Extract the [x, y] coordinate from the center of the cell holding the provided text.  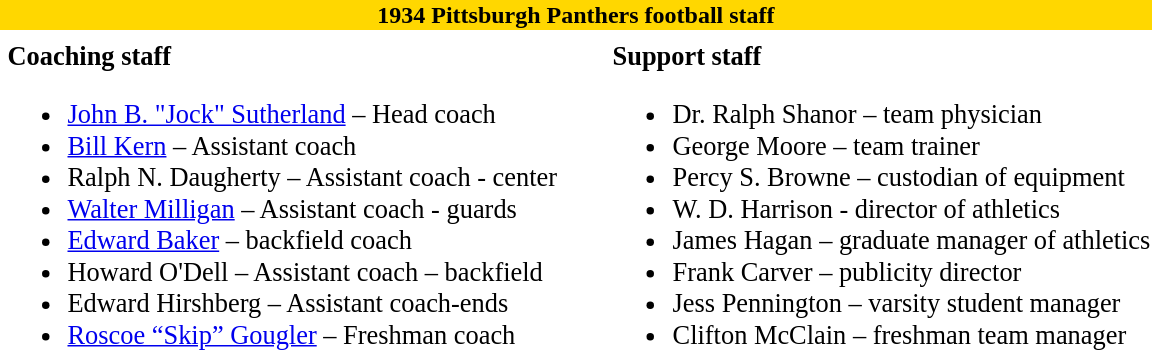
1934 Pittsburgh Panthers football staff [576, 15]
